From the cell containing the given text, extract its center point as [X, Y] coordinate. 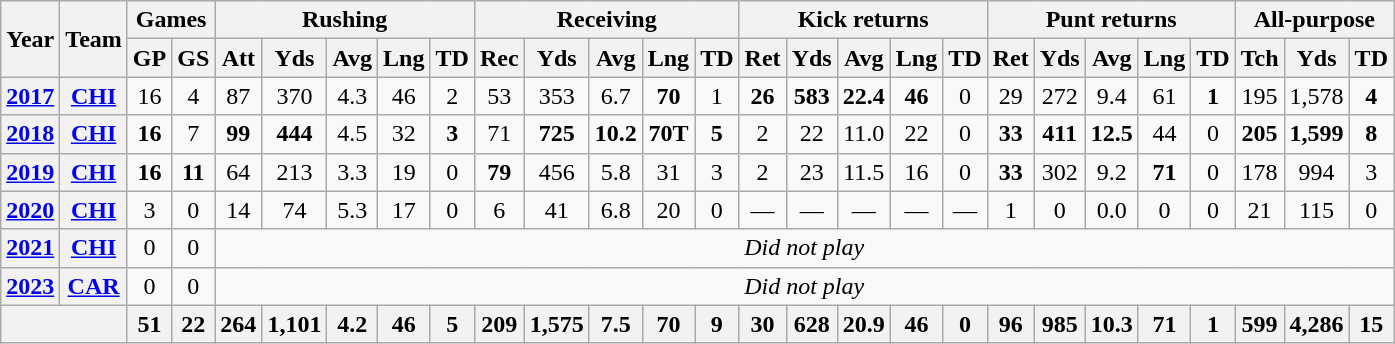
195 [1260, 96]
11.5 [864, 172]
213 [294, 172]
12.5 [1112, 134]
2017 [30, 96]
8 [1371, 134]
6.7 [616, 96]
74 [294, 210]
1,575 [556, 324]
4.5 [352, 134]
Receiving [606, 20]
209 [499, 324]
2019 [30, 172]
444 [294, 134]
3.3 [352, 172]
725 [556, 134]
32 [404, 134]
Att [238, 58]
87 [238, 96]
178 [1260, 172]
0.0 [1112, 210]
2021 [30, 248]
456 [556, 172]
64 [238, 172]
CAR [94, 286]
99 [238, 134]
11.0 [864, 134]
15 [1371, 324]
96 [1010, 324]
115 [1316, 210]
4.2 [352, 324]
17 [404, 210]
Games [170, 20]
9.4 [1112, 96]
All-purpose [1314, 20]
Rec [499, 58]
31 [668, 172]
22.4 [864, 96]
583 [812, 96]
994 [1316, 172]
Kick returns [863, 20]
Tch [1260, 58]
2020 [30, 210]
205 [1260, 134]
11 [194, 172]
10.3 [1112, 324]
985 [1060, 324]
272 [1060, 96]
6 [499, 210]
628 [812, 324]
GP [149, 58]
411 [1060, 134]
30 [762, 324]
2023 [30, 286]
4.3 [352, 96]
7.5 [616, 324]
7 [194, 134]
20 [668, 210]
1,578 [1316, 96]
Rushing [345, 20]
44 [1164, 134]
26 [762, 96]
41 [556, 210]
Year [30, 39]
5.8 [616, 172]
1,599 [1316, 134]
14 [238, 210]
599 [1260, 324]
Punt returns [1111, 20]
10.2 [616, 134]
Team [94, 39]
302 [1060, 172]
6.8 [616, 210]
61 [1164, 96]
353 [556, 96]
29 [1010, 96]
2018 [30, 134]
9.2 [1112, 172]
1,101 [294, 324]
9 [717, 324]
21 [1260, 210]
23 [812, 172]
264 [238, 324]
4,286 [1316, 324]
70T [668, 134]
5.3 [352, 210]
53 [499, 96]
20.9 [864, 324]
370 [294, 96]
51 [149, 324]
19 [404, 172]
79 [499, 172]
GS [194, 58]
